Find where the given text appears and provide that cell's center as [X, Y] coordinate. 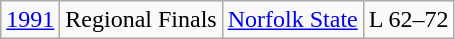
1991 [30, 20]
L 62–72 [408, 20]
Norfolk State [292, 20]
Regional Finals [141, 20]
